Return [x, y] of the center of cell containing provided text 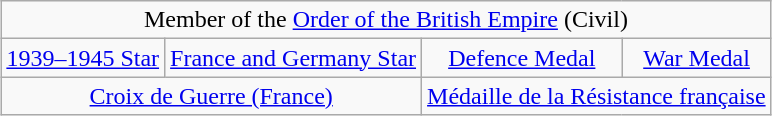
War Medal [696, 58]
1939–1945 Star [83, 58]
France and Germany Star [294, 58]
Médaille de la Résistance française [597, 96]
Member of the Order of the British Empire (Civil) [386, 20]
Croix de Guerre (France) [212, 96]
Defence Medal [522, 58]
